Provide the (X, Y) coordinate of the cell's center where the given text is located.  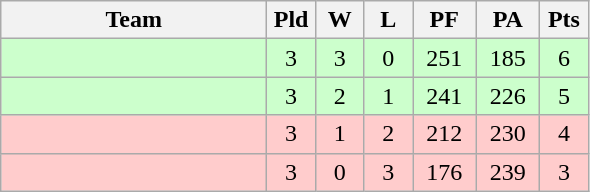
6 (564, 58)
4 (564, 134)
251 (444, 58)
L (388, 20)
226 (508, 96)
W (340, 20)
230 (508, 134)
PA (508, 20)
176 (444, 172)
Pld (292, 20)
239 (508, 172)
Pts (564, 20)
5 (564, 96)
PF (444, 20)
Team (134, 20)
212 (444, 134)
185 (508, 58)
241 (444, 96)
